Find where the given text appears and provide that cell's center as (X, Y) coordinate. 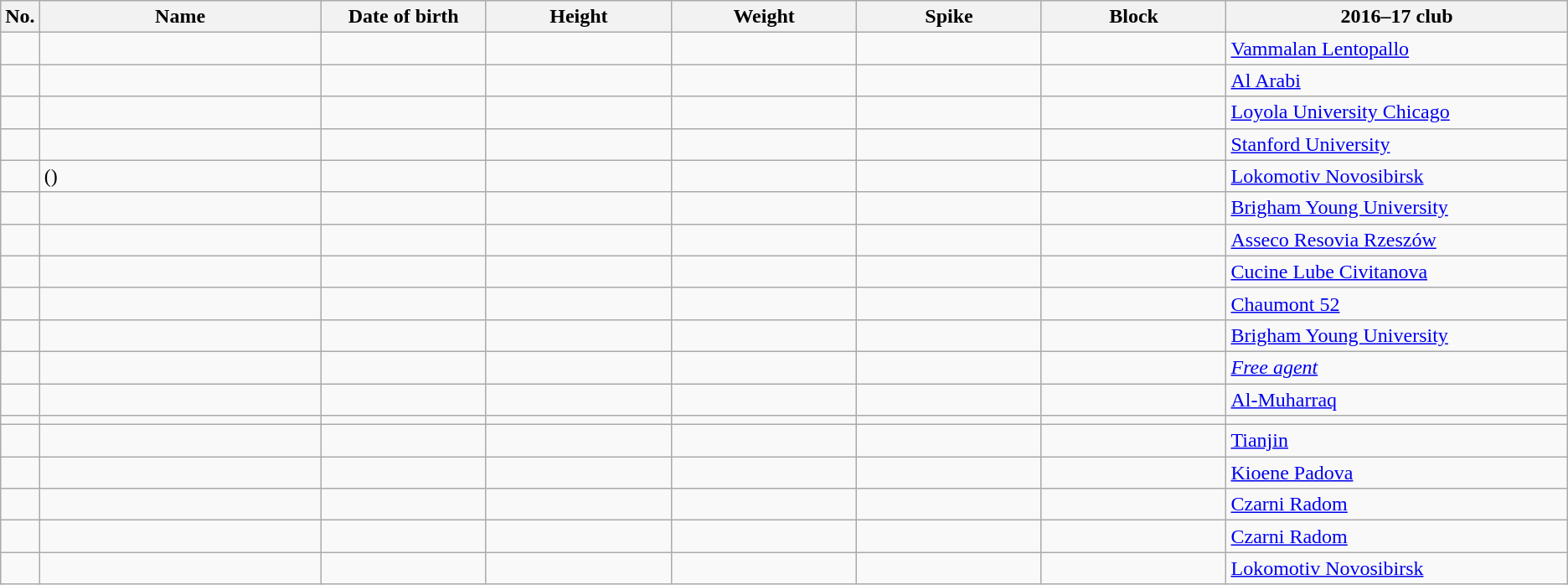
Name (180, 17)
Tianjin (1397, 441)
Al Arabi (1397, 80)
Al-Muharraq (1397, 400)
Free agent (1397, 367)
() (180, 176)
Vammalan Lentopallo (1397, 49)
Loyola University Chicago (1397, 112)
Weight (764, 17)
Spike (950, 17)
Block (1134, 17)
2016–17 club (1397, 17)
Stanford University (1397, 144)
No. (20, 17)
Cucine Lube Civitanova (1397, 272)
Chaumont 52 (1397, 303)
Date of birth (404, 17)
Height (578, 17)
Kioene Padova (1397, 473)
Asseco Resovia Rzeszów (1397, 240)
